Extract the (X, Y) coordinate from the center of the cell holding the provided text.  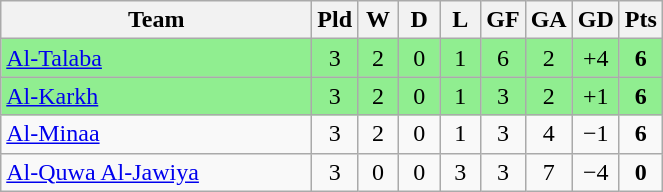
GA (548, 20)
+4 (596, 58)
Pld (335, 20)
−4 (596, 172)
GD (596, 20)
GF (503, 20)
Pts (640, 20)
4 (548, 134)
L (460, 20)
Al-Karkh (156, 96)
Al-Talaba (156, 58)
Al-Minaa (156, 134)
D (420, 20)
+1 (596, 96)
Al-Quwa Al-Jawiya (156, 172)
7 (548, 172)
Team (156, 20)
W (378, 20)
−1 (596, 134)
